Detect which cell encompasses the target text, then output its (x, y) center coordinate. 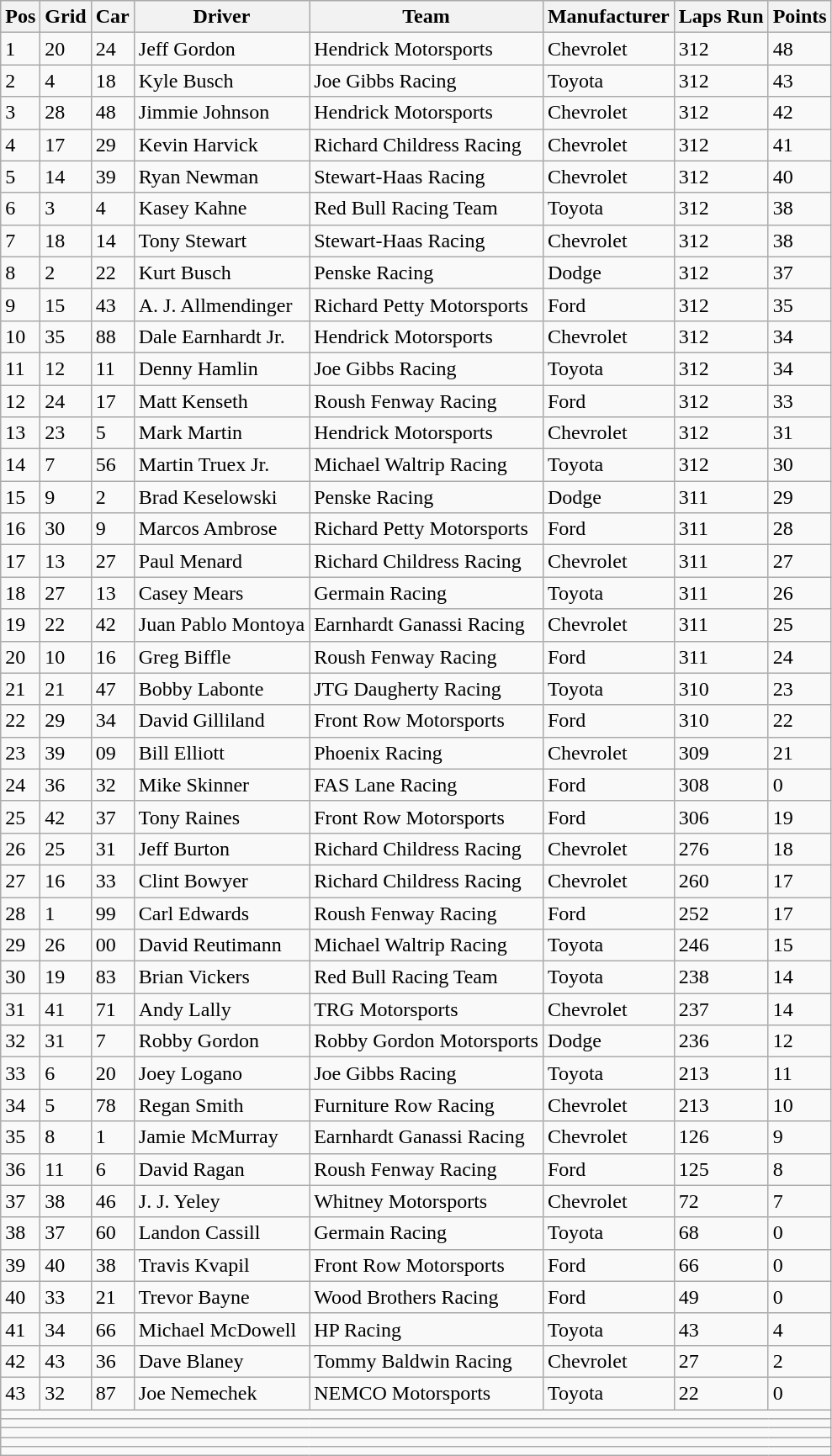
Jimmie Johnson (221, 113)
309 (721, 753)
Ryan Newman (221, 177)
71 (113, 1009)
Casey Mears (221, 593)
Whitney Motorsports (427, 1201)
Brad Keselowski (221, 497)
126 (721, 1137)
Jeff Gordon (221, 49)
Manufacturer (608, 17)
276 (721, 849)
Joe Nemechek (221, 1393)
Phoenix Racing (427, 753)
125 (721, 1169)
Furniture Row Racing (427, 1105)
252 (721, 913)
Kevin Harvick (221, 145)
David Gilliland (221, 721)
Matt Kenseth (221, 401)
68 (721, 1233)
Tony Raines (221, 817)
Andy Lally (221, 1009)
99 (113, 913)
Travis Kvapil (221, 1265)
237 (721, 1009)
Trevor Bayne (221, 1297)
56 (113, 465)
NEMCO Motorsports (427, 1393)
JTG Daugherty Racing (427, 689)
87 (113, 1393)
47 (113, 689)
Points (799, 17)
Mike Skinner (221, 785)
49 (721, 1297)
236 (721, 1041)
Regan Smith (221, 1105)
Pos (20, 17)
Robby Gordon (221, 1041)
308 (721, 785)
46 (113, 1201)
Joey Logano (221, 1073)
260 (721, 881)
Laps Run (721, 17)
60 (113, 1233)
Juan Pablo Montoya (221, 625)
Car (113, 17)
Dave Blaney (221, 1361)
Marcos Ambrose (221, 529)
78 (113, 1105)
Jeff Burton (221, 849)
Driver (221, 17)
Bill Elliott (221, 753)
FAS Lane Racing (427, 785)
Bobby Labonte (221, 689)
A. J. Allmendinger (221, 304)
David Reutimann (221, 945)
Carl Edwards (221, 913)
David Ragan (221, 1169)
72 (721, 1201)
Martin Truex Jr. (221, 465)
HP Racing (427, 1329)
88 (113, 336)
Wood Brothers Racing (427, 1297)
J. J. Yeley (221, 1201)
Tommy Baldwin Racing (427, 1361)
238 (721, 977)
09 (113, 753)
Tony Stewart (221, 241)
Kasey Kahne (221, 209)
TRG Motorsports (427, 1009)
Greg Biffle (221, 657)
Team (427, 17)
Jamie McMurray (221, 1137)
Landon Cassill (221, 1233)
Michael McDowell (221, 1329)
Grid (66, 17)
Denny Hamlin (221, 368)
Robby Gordon Motorsports (427, 1041)
Dale Earnhardt Jr. (221, 336)
Clint Bowyer (221, 881)
00 (113, 945)
Brian Vickers (221, 977)
83 (113, 977)
Kurt Busch (221, 273)
Paul Menard (221, 561)
Mark Martin (221, 433)
Kyle Busch (221, 81)
306 (721, 817)
246 (721, 945)
